Extract the [x, y] coordinate from the center of the cell holding the provided text.  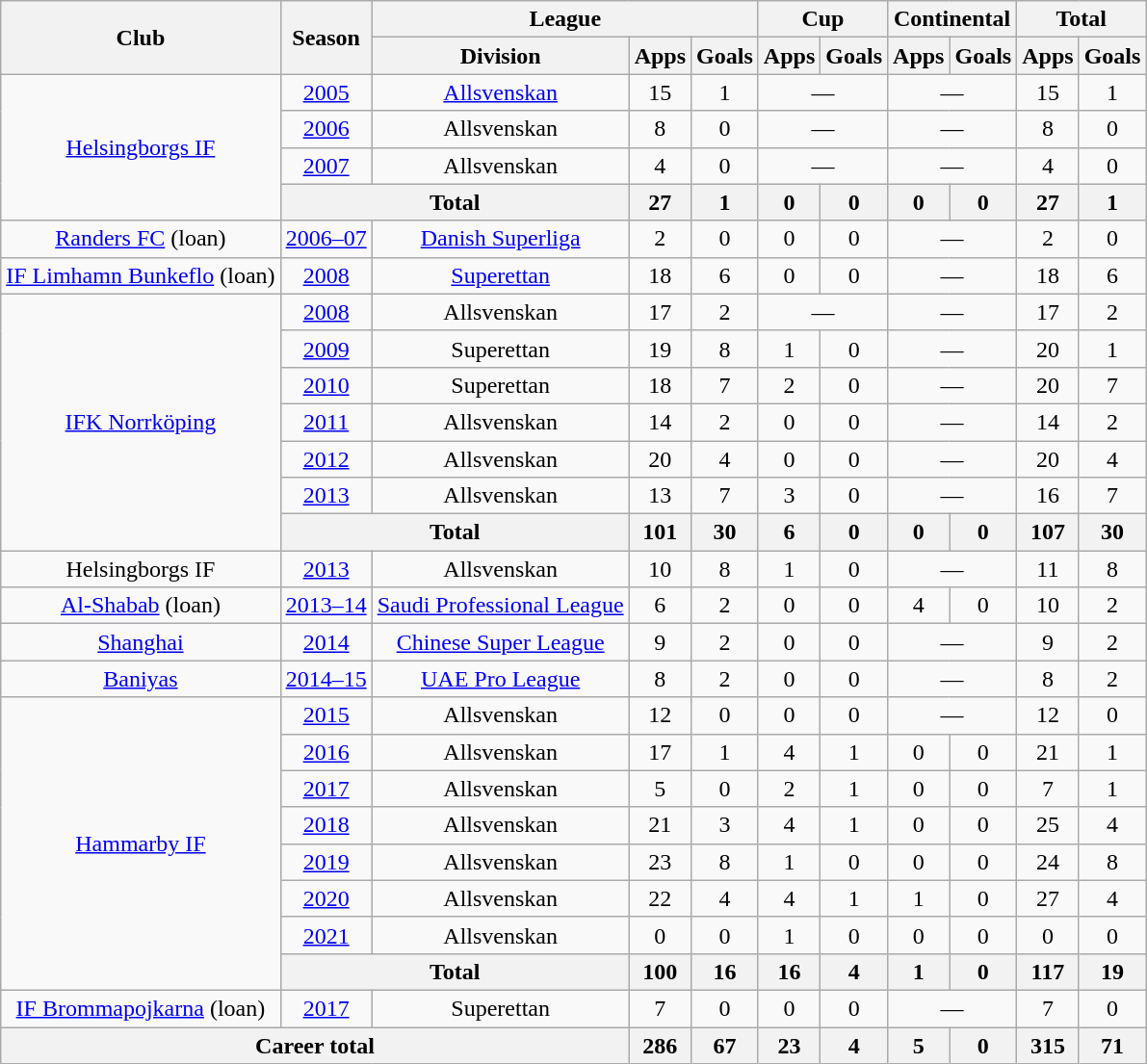
2010 [326, 385]
24 [1048, 862]
2014 [326, 642]
117 [1048, 972]
2021 [326, 935]
11 [1048, 569]
71 [1112, 1045]
UAE Pro League [501, 679]
IF Limhamn Bunkeflo (loan) [141, 275]
2011 [326, 422]
2015 [326, 715]
Continental [952, 19]
Randers FC (loan) [141, 239]
Club [141, 38]
2005 [326, 92]
Division [501, 56]
2006–07 [326, 239]
101 [660, 532]
2007 [326, 166]
2012 [326, 459]
IFK Norrköping [141, 422]
67 [725, 1045]
Danish Superliga [501, 239]
Career total [315, 1045]
Chinese Super League [501, 642]
107 [1048, 532]
2006 [326, 129]
Hammarby IF [141, 843]
100 [660, 972]
2019 [326, 862]
2016 [326, 752]
2014–15 [326, 679]
13 [660, 496]
Al-Shabab (loan) [141, 606]
286 [660, 1045]
League [564, 19]
22 [660, 898]
IF Brommapojkarna (loan) [141, 1008]
2018 [326, 825]
2013–14 [326, 606]
Cup [822, 19]
Season [326, 38]
2009 [326, 349]
25 [1048, 825]
Saudi Professional League [501, 606]
2020 [326, 898]
315 [1048, 1045]
Shanghai [141, 642]
Baniyas [141, 679]
